Find where the given text appears and provide that cell's center as [X, Y] coordinate. 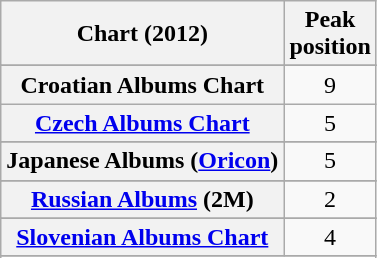
4 [330, 237]
Czech Albums Chart [142, 123]
9 [330, 85]
Japanese Albums (Oricon) [142, 161]
Slovenian Albums Chart [142, 237]
2 [330, 199]
Croatian Albums Chart [142, 85]
Peakposition [330, 34]
Chart (2012) [142, 34]
Russian Albums (2M) [142, 199]
